Output the (x, y) coordinate of the center of the cell containing the given text.  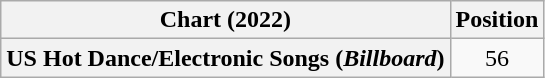
US Hot Dance/Electronic Songs (Billboard) (226, 58)
56 (497, 58)
Position (497, 20)
Chart (2022) (226, 20)
